Detect which cell encompasses the target text, then output its (X, Y) center coordinate. 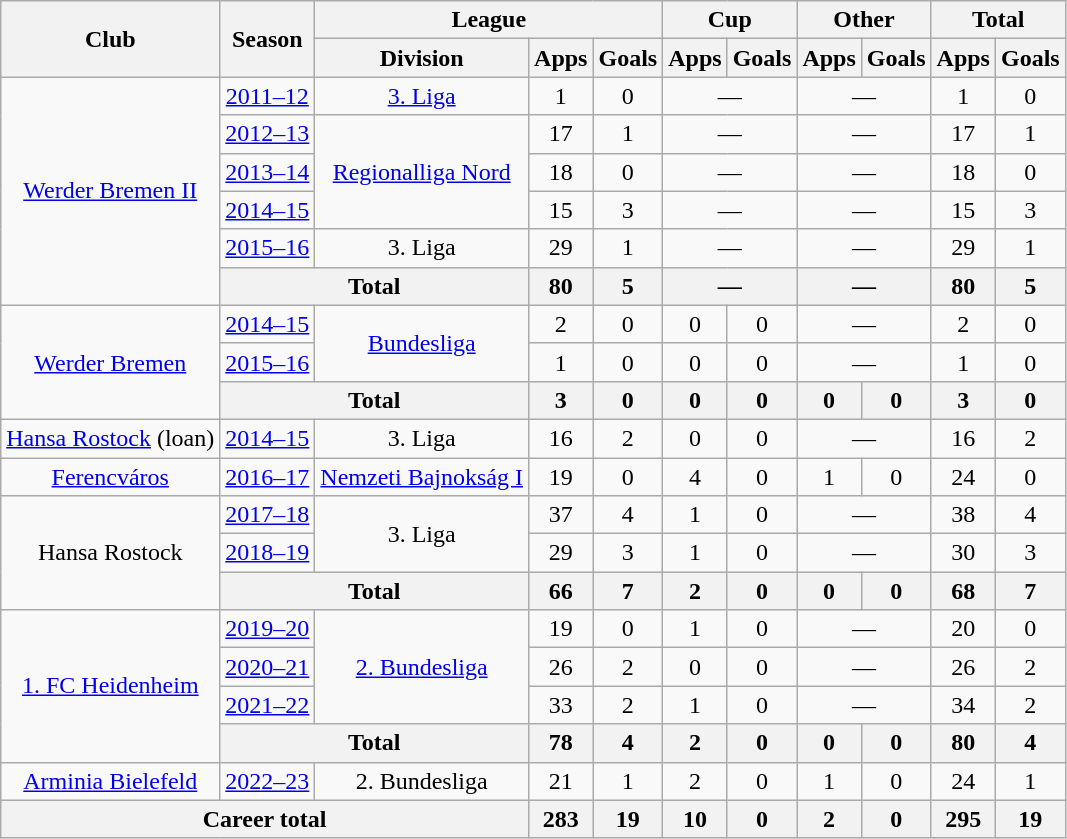
2019–20 (268, 629)
2017–18 (268, 515)
2013–14 (268, 172)
283 (561, 819)
Cup (730, 20)
30 (963, 553)
Hansa Rostock (loan) (110, 438)
Hansa Rostock (110, 553)
1. FC Heidenheim (110, 686)
68 (963, 591)
Career total (265, 819)
34 (963, 705)
Club (110, 39)
2016–17 (268, 477)
Werder Bremen (110, 362)
38 (963, 515)
33 (561, 705)
2011–12 (268, 96)
Division (422, 58)
Other (864, 20)
League (489, 20)
2018–19 (268, 553)
10 (695, 819)
2021–22 (268, 705)
2020–21 (268, 667)
Season (268, 39)
78 (561, 743)
295 (963, 819)
Ferencváros (110, 477)
Werder Bremen II (110, 191)
2012–13 (268, 134)
37 (561, 515)
20 (963, 629)
Regionalliga Nord (422, 172)
66 (561, 591)
Arminia Bielefeld (110, 781)
21 (561, 781)
Nemzeti Bajnokság I (422, 477)
Bundesliga (422, 343)
2022–23 (268, 781)
